For the text-containing cell, return its midpoint in [x, y] coordinate format. 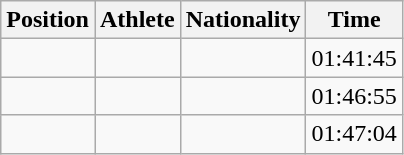
Nationality [243, 20]
01:46:55 [354, 96]
Position [48, 20]
Time [354, 20]
Athlete [137, 20]
01:41:45 [354, 58]
01:47:04 [354, 134]
